Output the (x, y) coordinate of the center of the cell containing the given text.  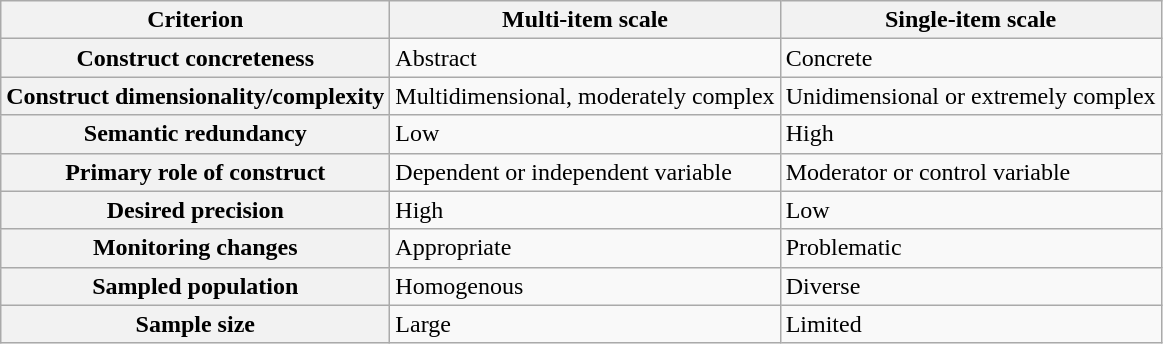
Multidimensional, moderately complex (585, 96)
Primary role of construct (196, 172)
Moderator or control variable (970, 172)
Monitoring changes (196, 248)
Concrete (970, 58)
Homogenous (585, 286)
Sampled population (196, 286)
Abstract (585, 58)
Diverse (970, 286)
Large (585, 324)
Desired precision (196, 210)
Multi-item scale (585, 20)
Construct concreteness (196, 58)
Dependent or independent variable (585, 172)
Construct dimensionality/complexity (196, 96)
Single-item scale (970, 20)
Problematic (970, 248)
Limited (970, 324)
Appropriate (585, 248)
Unidimensional or extremely complex (970, 96)
Sample size (196, 324)
Criterion (196, 20)
Semantic redundancy (196, 134)
